Search for the cell housing the specified text and yield its [X, Y] center coordinate. 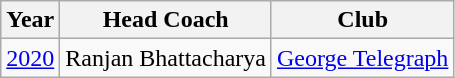
Club [362, 20]
Head Coach [166, 20]
George Telegraph [362, 58]
Ranjan Bhattacharya [166, 58]
2020 [30, 58]
Year [30, 20]
